Locate the cell with the specified text and output its (X, Y) center coordinate. 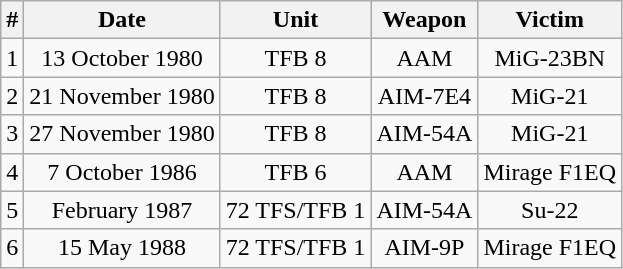
15 May 1988 (122, 248)
Su-22 (550, 210)
6 (12, 248)
February 1987 (122, 210)
5 (12, 210)
3 (12, 134)
13 October 1980 (122, 58)
TFB 6 (296, 172)
Unit (296, 20)
7 October 1986 (122, 172)
MiG-23BN (550, 58)
Date (122, 20)
2 (12, 96)
4 (12, 172)
21 November 1980 (122, 96)
1 (12, 58)
27 November 1980 (122, 134)
# (12, 20)
Weapon (424, 20)
Victim (550, 20)
AIM-7E4 (424, 96)
AIM-9P (424, 248)
